Locate the cell with the specified text and output its [X, Y] center coordinate. 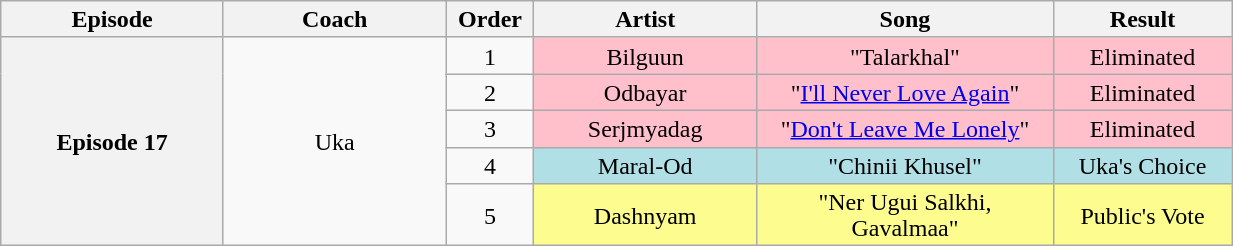
Episode [112, 20]
5 [490, 215]
Coach [334, 20]
"Ner Ugui Salkhi, Gavalmaa" [906, 215]
Song [906, 20]
1 [490, 56]
Odbayar [646, 92]
Order [490, 20]
Uka's Choice [1142, 166]
2 [490, 92]
Result [1142, 20]
Maral-Od [646, 166]
4 [490, 166]
3 [490, 128]
Dashnyam [646, 215]
"Chinii Khusel" [906, 166]
"Talarkhal" [906, 56]
Serjmyadag [646, 128]
"I'll Never Love Again" [906, 92]
Bilguun [646, 56]
"Don't Leave Me Lonely" [906, 128]
Episode 17 [112, 141]
Uka [334, 141]
Public's Vote [1142, 215]
Artist [646, 20]
